Pinpoint the cell where the given text exists, returning its (X, Y) midpoint coordinate. 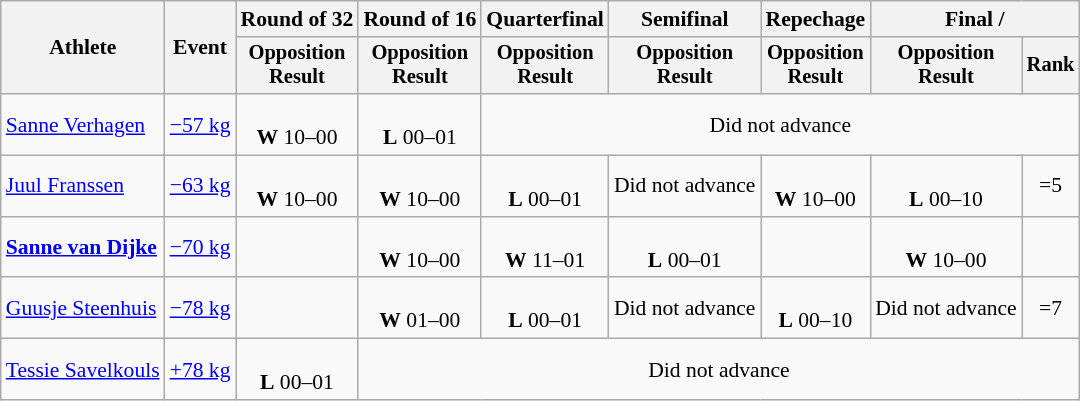
Juul Franssen (83, 186)
−70 kg (200, 248)
Tessie Savelkouls (83, 370)
=5 (1051, 186)
Event (200, 48)
W 11–01 (545, 248)
Rank (1051, 66)
=7 (1051, 308)
Guusje Steenhuis (83, 308)
Sanne Verhagen (83, 124)
Semifinal (685, 19)
−63 kg (200, 186)
+78 kg (200, 370)
Sanne van Dijke (83, 248)
Athlete (83, 48)
Round of 32 (298, 19)
Quarterfinal (545, 19)
Final / (974, 19)
W 01–00 (420, 308)
−57 kg (200, 124)
−78 kg (200, 308)
Round of 16 (420, 19)
Repechage (816, 19)
